Find where the given text appears and provide that cell's center as [X, Y] coordinate. 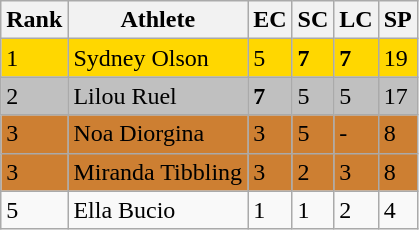
SP [398, 20]
4 [398, 210]
- [356, 134]
19 [398, 58]
Sydney Olson [158, 58]
Lilou Ruel [158, 96]
17 [398, 96]
Miranda Tibbling [158, 172]
LC [356, 20]
Athlete [158, 20]
SC [313, 20]
EC [270, 20]
Ella Bucio [158, 210]
Noa Diorgina [158, 134]
Rank [34, 20]
